Output the (x, y) coordinate of the center of the cell containing the given text.  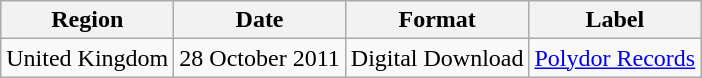
Digital Download (437, 58)
Label (615, 20)
Date (260, 20)
Polydor Records (615, 58)
28 October 2011 (260, 58)
Format (437, 20)
United Kingdom (88, 58)
Region (88, 20)
